Locate the cell with the specified text and output its (x, y) center coordinate. 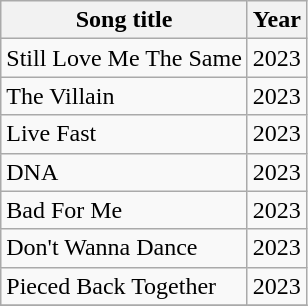
Pieced Back Together (124, 286)
Song title (124, 20)
Still Love Me The Same (124, 58)
Live Fast (124, 134)
Don't Wanna Dance (124, 248)
Year (276, 20)
DNA (124, 172)
The Villain (124, 96)
Bad For Me (124, 210)
